Extract the [X, Y] coordinate from the center of the cell holding the provided text.  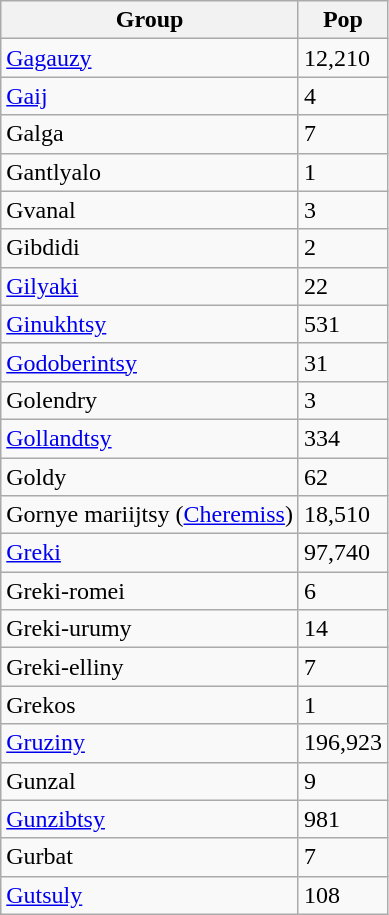
Greki-urumy [150, 629]
Gilyaki [150, 286]
Galga [150, 134]
Godoberintsy [150, 362]
97,740 [342, 553]
9 [342, 781]
Gurbat [150, 857]
531 [342, 324]
22 [342, 286]
334 [342, 438]
Gollandtsy [150, 438]
Gutsuly [150, 895]
108 [342, 895]
Gruziny [150, 743]
Gunzibtsy [150, 819]
Goldy [150, 477]
Gunzal [150, 781]
981 [342, 819]
Gagauzy [150, 58]
4 [342, 96]
Gornye mariijtsy (Cheremiss) [150, 515]
31 [342, 362]
62 [342, 477]
12,210 [342, 58]
6 [342, 591]
Greki-romei [150, 591]
2 [342, 248]
Gaij [150, 96]
Grekos [150, 705]
Greki-elliny [150, 667]
14 [342, 629]
Group [150, 20]
18,510 [342, 515]
Gibdidi [150, 248]
Greki [150, 553]
Golendry [150, 400]
Pop [342, 20]
Ginukhtsy [150, 324]
Gantlyalo [150, 172]
Gvanal [150, 210]
196,923 [342, 743]
